Output the (x, y) coordinate of the center of the cell containing the given text.  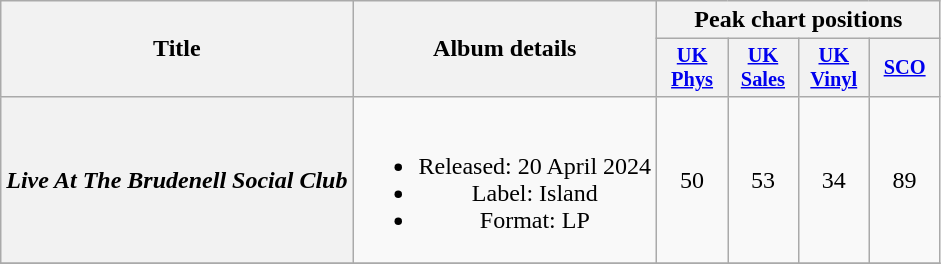
UKPhys (692, 68)
34 (834, 180)
SCO (904, 68)
89 (904, 180)
53 (764, 180)
UKSales (764, 68)
Peak chart positions (798, 20)
UKVinyl (834, 68)
Live At The Brudenell Social Club (177, 180)
50 (692, 180)
Album details (505, 49)
Title (177, 49)
Released: 20 April 2024Label: IslandFormat: LP (505, 180)
